Extract the (X, Y) coordinate from the center of the cell holding the provided text.  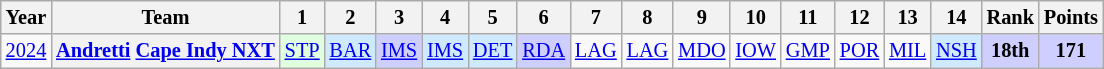
GMP (808, 51)
11 (808, 17)
2 (351, 17)
DET (492, 51)
12 (860, 17)
BAR (351, 51)
9 (702, 17)
4 (445, 17)
5 (492, 17)
6 (544, 17)
Rank (1010, 17)
NSH (956, 51)
Andretti Cape Indy NXT (166, 51)
2024 (26, 51)
Year (26, 17)
MDO (702, 51)
3 (399, 17)
MIL (908, 51)
IOW (755, 51)
7 (596, 17)
Team (166, 17)
8 (648, 17)
171 (1071, 51)
STP (302, 51)
18th (1010, 51)
1 (302, 17)
14 (956, 17)
RDA (544, 51)
Points (1071, 17)
POR (860, 51)
10 (755, 17)
13 (908, 17)
